Locate the cell with the specified text and output its [X, Y] center coordinate. 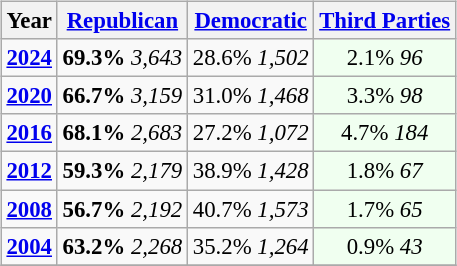
3.3% 98 [385, 96]
68.1% 2,683 [122, 133]
Republican [122, 21]
2008 [29, 209]
56.7% 2,192 [122, 209]
Year [29, 21]
69.3% 3,643 [122, 58]
Third Parties [385, 21]
2020 [29, 96]
59.3% 2,179 [122, 171]
38.9% 1,428 [250, 171]
63.2% 2,268 [122, 246]
Democratic [250, 21]
27.2% 1,072 [250, 133]
2004 [29, 246]
1.7% 65 [385, 209]
31.0% 1,468 [250, 96]
0.9% 43 [385, 246]
2024 [29, 58]
40.7% 1,573 [250, 209]
4.7% 184 [385, 133]
1.8% 67 [385, 171]
35.2% 1,264 [250, 246]
66.7% 3,159 [122, 96]
2.1% 96 [385, 58]
2012 [29, 171]
28.6% 1,502 [250, 58]
2016 [29, 133]
